From the cell containing the given text, extract its center point as (X, Y) coordinate. 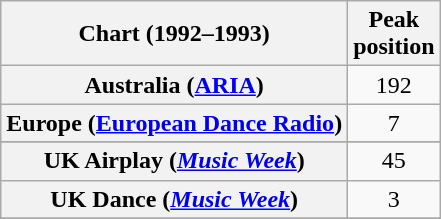
Australia (ARIA) (174, 85)
45 (394, 161)
192 (394, 85)
Peakposition (394, 34)
7 (394, 123)
Chart (1992–1993) (174, 34)
UK Airplay (Music Week) (174, 161)
Europe (European Dance Radio) (174, 123)
UK Dance (Music Week) (174, 199)
3 (394, 199)
